From the cell containing the given text, extract its center point as [x, y] coordinate. 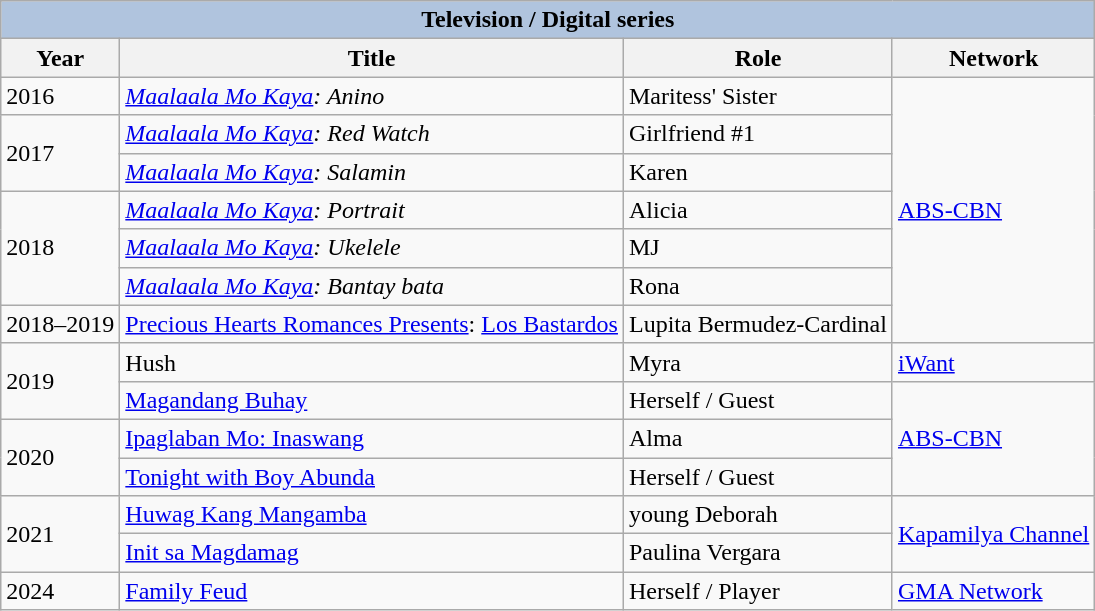
2018 [60, 248]
Year [60, 58]
Kapamilya Channel [993, 534]
Maalaala Mo Kaya: Ukelele [372, 248]
Maalaala Mo Kaya: Anino [372, 96]
Family Feud [372, 591]
2020 [60, 457]
Maalaala Mo Kaya: Portrait [372, 210]
Precious Hearts Romances Presents: Los Bastardos [372, 324]
Maalaala Mo Kaya: Bantay bata [372, 286]
Title [372, 58]
Karen [758, 172]
Role [758, 58]
Rona [758, 286]
2018–2019 [60, 324]
Alma [758, 438]
Herself / Player [758, 591]
Maalaala Mo Kaya: Red Watch [372, 134]
Network [993, 58]
young Deborah [758, 515]
Girlfriend #1 [758, 134]
2024 [60, 591]
Magandang Buhay [372, 400]
Huwag Kang Mangamba [372, 515]
MJ [758, 248]
Maritess' Sister [758, 96]
2019 [60, 381]
2021 [60, 534]
Lupita Bermudez-Cardinal [758, 324]
Maalaala Mo Kaya: Salamin [372, 172]
Init sa Magdamag [372, 553]
GMA Network [993, 591]
Hush [372, 362]
Tonight with Boy Abunda [372, 477]
2017 [60, 153]
Ipaglaban Mo: Inaswang [372, 438]
2016 [60, 96]
Television / Digital series [548, 20]
iWant [993, 362]
Paulina Vergara [758, 553]
Myra [758, 362]
Alicia [758, 210]
